Search for the cell housing the specified text and yield its [X, Y] center coordinate. 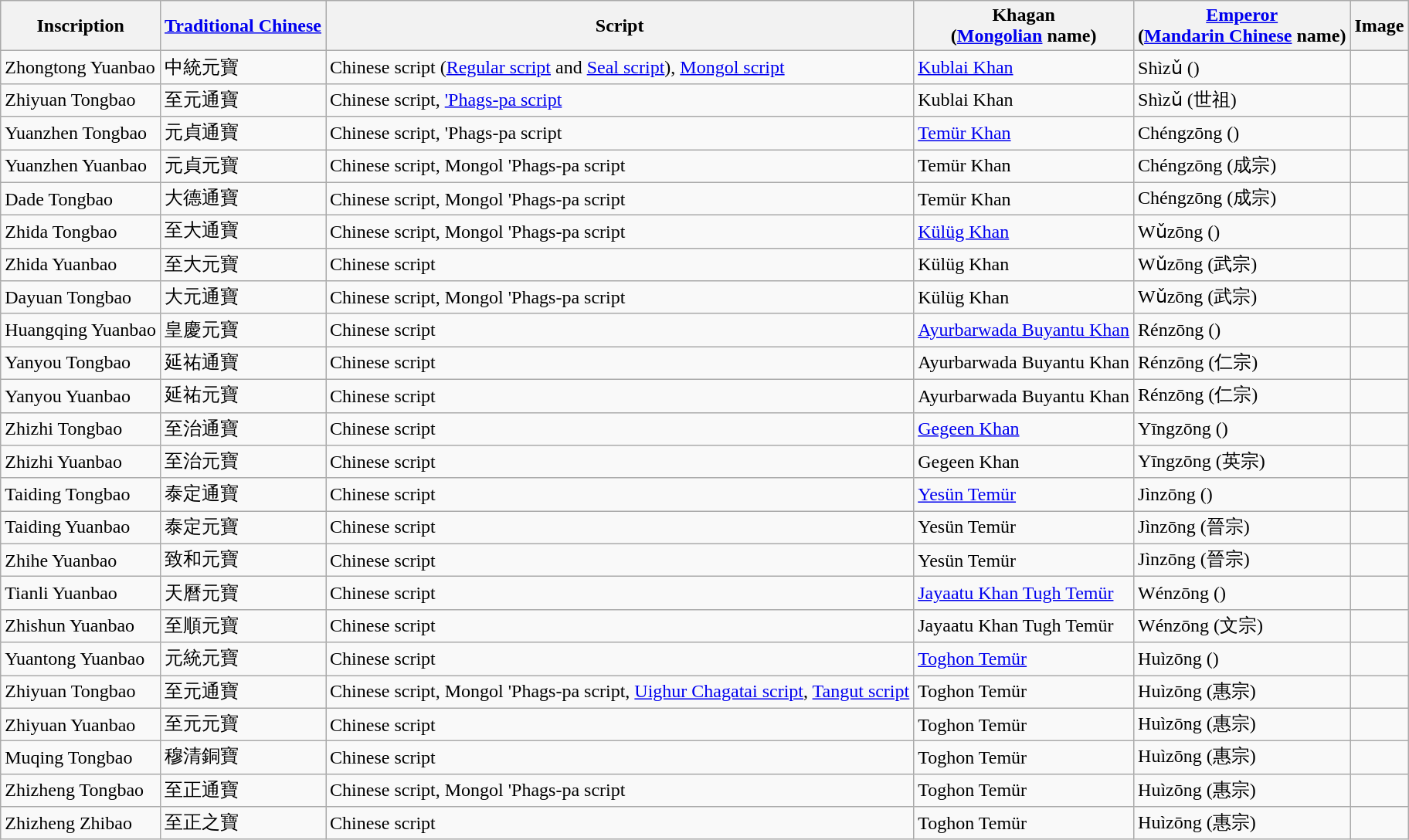
Dade Tongbao [80, 199]
穆清銅寶 [243, 758]
Jìnzōng () [1242, 494]
Shìzǔ (世祖) [1242, 100]
延祐元寶 [243, 395]
中統元寶 [243, 68]
Chinese script (Regular script and Seal script), Mongol script [620, 68]
大德通寶 [243, 199]
Huìzōng () [1242, 659]
至治通寶 [243, 429]
Huangqing Yuanbao [80, 330]
Image [1380, 26]
Taiding Yuanbao [80, 528]
Yanyou Yuanbao [80, 395]
Zhizhi Yuanbao [80, 462]
至元元寶 [243, 724]
Zhida Tongbao [80, 232]
Traditional Chinese [243, 26]
Zhida Yuanbao [80, 264]
元貞通寶 [243, 133]
Zhizheng Tongbao [80, 791]
Wǔzōng () [1242, 232]
泰定通寶 [243, 494]
至正之寶 [243, 823]
Yīngzōng () [1242, 429]
致和元寶 [243, 561]
Inscription [80, 26]
Chinese script, Mongol 'Phags-pa script, Uighur Chagatai script, Tangut script [620, 692]
Yuanzhen Tongbao [80, 133]
Tianli Yuanbao [80, 593]
Wénzōng (文宗) [1242, 625]
Khagan(Mongolian name) [1024, 26]
Wénzōng () [1242, 593]
元統元寶 [243, 659]
Yuanzhen Yuanbao [80, 167]
至正通寶 [243, 791]
Emperor(Mandarin Chinese name) [1242, 26]
至大元寶 [243, 264]
Zhiyuan Yuanbao [80, 724]
Shìzǔ () [1242, 68]
Muqing Tongbao [80, 758]
Script [620, 26]
Yuantong Yuanbao [80, 659]
皇慶元寶 [243, 330]
Zhishun Yuanbao [80, 625]
Taiding Tongbao [80, 494]
延祐通寶 [243, 363]
天曆元寶 [243, 593]
大元通寶 [243, 298]
Zhongtong Yuanbao [80, 68]
Rénzōng () [1242, 330]
至治元寶 [243, 462]
Yanyou Tongbao [80, 363]
Chéngzōng () [1242, 133]
Dayuan Tongbao [80, 298]
Zhizheng Zhibao [80, 823]
泰定元寶 [243, 528]
Zhizhi Tongbao [80, 429]
Zhihe Yuanbao [80, 561]
至順元寶 [243, 625]
至大通寶 [243, 232]
元貞元寶 [243, 167]
Yīngzōng (英宗) [1242, 462]
